Find where the given text appears and provide that cell's center as [x, y] coordinate. 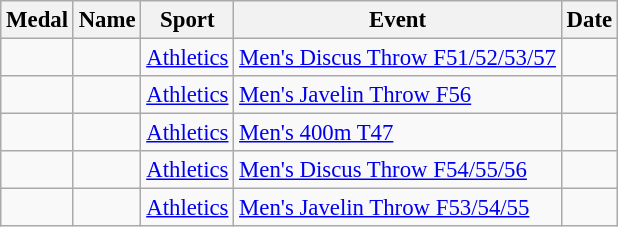
Men's Discus Throw F54/55/56 [398, 170]
Sport [188, 20]
Name [107, 20]
Medal [38, 20]
Date [589, 20]
Men's Javelin Throw F53/54/55 [398, 208]
Men's Javelin Throw F56 [398, 95]
Men's Discus Throw F51/52/53/57 [398, 58]
Men's 400m T47 [398, 133]
Event [398, 20]
